Detect which cell encompasses the target text, then output its (x, y) center coordinate. 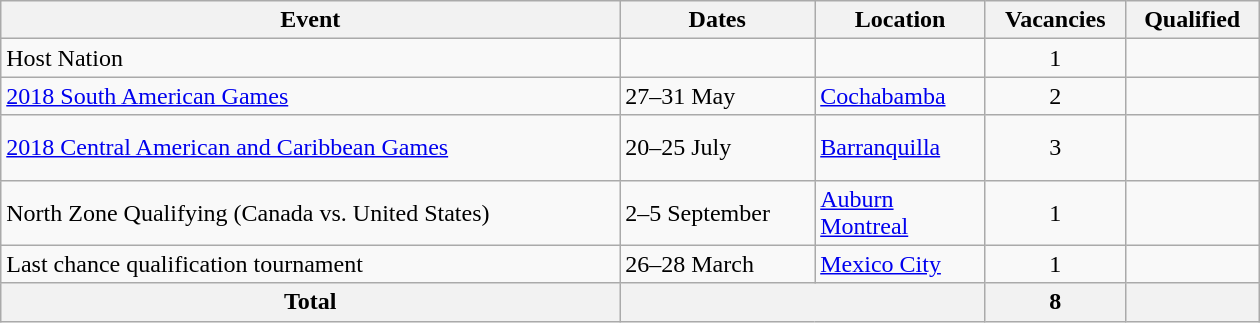
Barranquilla (900, 148)
26–28 March (718, 264)
2018 South American Games (310, 96)
8 (1055, 302)
Dates (718, 20)
3 (1055, 148)
Host Nation (310, 58)
2–5 September (718, 212)
Vacancies (1055, 20)
Event (310, 20)
Auburn Montreal (900, 212)
27–31 May (718, 96)
Last chance qualification tournament (310, 264)
Location (900, 20)
20–25 July (718, 148)
Cochabamba (900, 96)
2 (1055, 96)
Qualified (1192, 20)
Mexico City (900, 264)
North Zone Qualifying (Canada vs. United States) (310, 212)
2018 Central American and Caribbean Games (310, 148)
Total (310, 302)
